Find where the given text appears and provide that cell's center as (X, Y) coordinate. 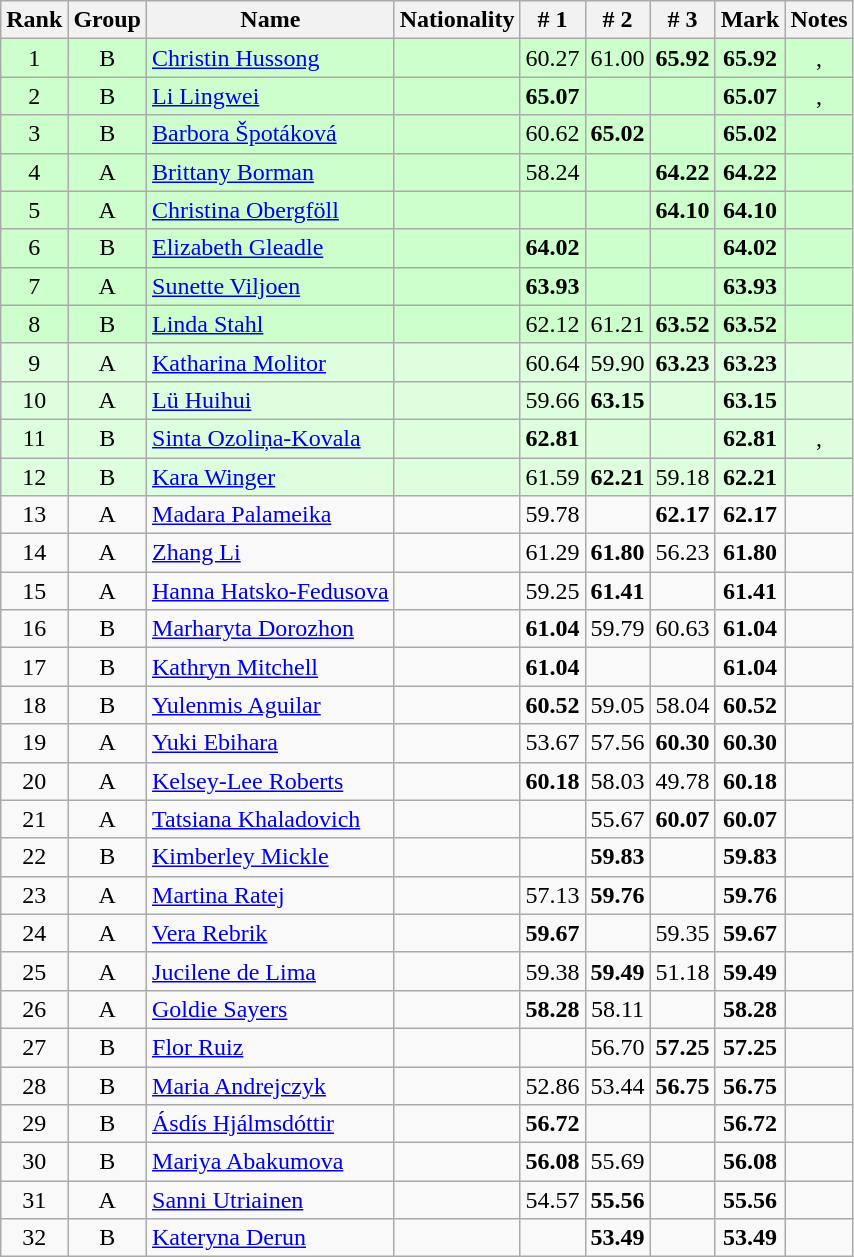
59.18 (682, 477)
Madara Palameika (271, 515)
Kimberley Mickle (271, 857)
16 (34, 629)
Li Lingwei (271, 96)
Mariya Abakumova (271, 1162)
Barbora Špotáková (271, 134)
25 (34, 971)
Martina Ratej (271, 895)
54.57 (552, 1200)
Sanni Utriainen (271, 1200)
Christin Hussong (271, 58)
7 (34, 286)
# 2 (618, 20)
Kara Winger (271, 477)
23 (34, 895)
31 (34, 1200)
Notes (819, 20)
19 (34, 743)
# 1 (552, 20)
56.70 (618, 1047)
Elizabeth Gleadle (271, 248)
59.66 (552, 400)
22 (34, 857)
59.25 (552, 591)
28 (34, 1085)
Kathryn Mitchell (271, 667)
Katharina Molitor (271, 362)
Linda Stahl (271, 324)
Brittany Borman (271, 172)
Rank (34, 20)
59.35 (682, 933)
Hanna Hatsko-Fedusova (271, 591)
13 (34, 515)
20 (34, 781)
60.63 (682, 629)
58.24 (552, 172)
Lü Huihui (271, 400)
Yuki Ebihara (271, 743)
60.62 (552, 134)
2 (34, 96)
Ásdís Hjálmsdóttir (271, 1124)
14 (34, 553)
32 (34, 1238)
Flor Ruiz (271, 1047)
49.78 (682, 781)
53.44 (618, 1085)
59.79 (618, 629)
58.04 (682, 705)
30 (34, 1162)
Kelsey-Lee Roberts (271, 781)
59.90 (618, 362)
Vera Rebrik (271, 933)
52.86 (552, 1085)
61.29 (552, 553)
10 (34, 400)
Sunette Viljoen (271, 286)
Jucilene de Lima (271, 971)
8 (34, 324)
Sinta Ozoliņa-Kovala (271, 438)
Kateryna Derun (271, 1238)
29 (34, 1124)
61.00 (618, 58)
59.05 (618, 705)
Zhang Li (271, 553)
57.56 (618, 743)
Tatsiana Khaladovich (271, 819)
61.59 (552, 477)
51.18 (682, 971)
59.38 (552, 971)
Nationality (457, 20)
17 (34, 667)
61.21 (618, 324)
5 (34, 210)
Goldie Sayers (271, 1009)
55.69 (618, 1162)
Maria Andrejczyk (271, 1085)
26 (34, 1009)
6 (34, 248)
62.12 (552, 324)
53.67 (552, 743)
12 (34, 477)
3 (34, 134)
58.11 (618, 1009)
24 (34, 933)
56.23 (682, 553)
11 (34, 438)
Name (271, 20)
59.78 (552, 515)
15 (34, 591)
57.13 (552, 895)
Yulenmis Aguilar (271, 705)
Mark (750, 20)
60.27 (552, 58)
Christina Obergföll (271, 210)
Marharyta Dorozhon (271, 629)
1 (34, 58)
4 (34, 172)
21 (34, 819)
18 (34, 705)
58.03 (618, 781)
55.67 (618, 819)
27 (34, 1047)
60.64 (552, 362)
Group (108, 20)
9 (34, 362)
# 3 (682, 20)
